Provide the (X, Y) coordinate of the cell's center where the given text is located.  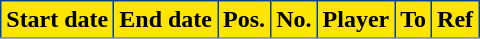
End date (166, 20)
Start date (58, 20)
No. (294, 20)
Player (356, 20)
Ref (456, 20)
To (414, 20)
Pos. (244, 20)
